Locate the cell with the specified text and output its (x, y) center coordinate. 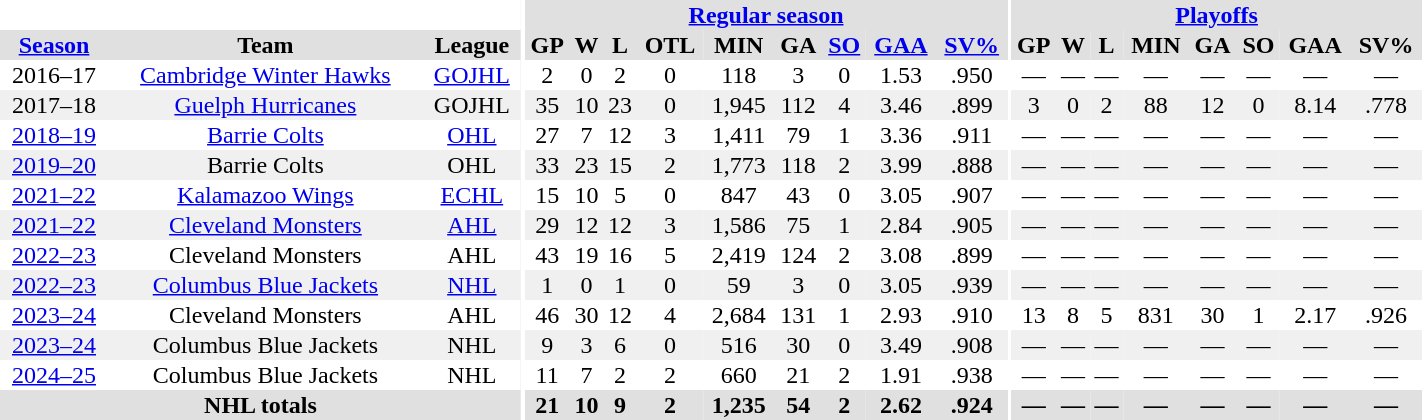
.905 (972, 225)
79 (798, 135)
1,235 (738, 405)
2024–25 (54, 375)
Playoffs (1216, 15)
2,684 (738, 315)
.938 (972, 375)
2017–18 (54, 105)
2.62 (901, 405)
75 (798, 225)
1,411 (738, 135)
2016–17 (54, 75)
88 (1156, 105)
27 (548, 135)
131 (798, 315)
.907 (972, 195)
1.53 (901, 75)
2019–20 (54, 165)
2,419 (738, 255)
League (472, 45)
3.08 (901, 255)
6 (620, 345)
112 (798, 105)
.924 (972, 405)
2.17 (1315, 315)
54 (798, 405)
2.93 (901, 315)
OTL (670, 45)
2018–19 (54, 135)
1.91 (901, 375)
8.14 (1315, 105)
16 (620, 255)
1,586 (738, 225)
Regular season (766, 15)
NHL totals (260, 405)
Guelph Hurricanes (266, 105)
847 (738, 195)
Season (54, 45)
660 (738, 375)
3.49 (901, 345)
Kalamazoo Wings (266, 195)
.950 (972, 75)
11 (548, 375)
Cambridge Winter Hawks (266, 75)
.908 (972, 345)
19 (587, 255)
1,773 (738, 165)
ECHL (472, 195)
Team (266, 45)
8 (1073, 315)
516 (738, 345)
1,945 (738, 105)
3.36 (901, 135)
3.99 (901, 165)
29 (548, 225)
13 (1034, 315)
35 (548, 105)
59 (738, 285)
.911 (972, 135)
46 (548, 315)
124 (798, 255)
2.84 (901, 225)
.926 (1386, 315)
.888 (972, 165)
.910 (972, 315)
.778 (1386, 105)
3.46 (901, 105)
33 (548, 165)
831 (1156, 315)
.939 (972, 285)
